Output the (X, Y) coordinate of the center of the cell containing the given text.  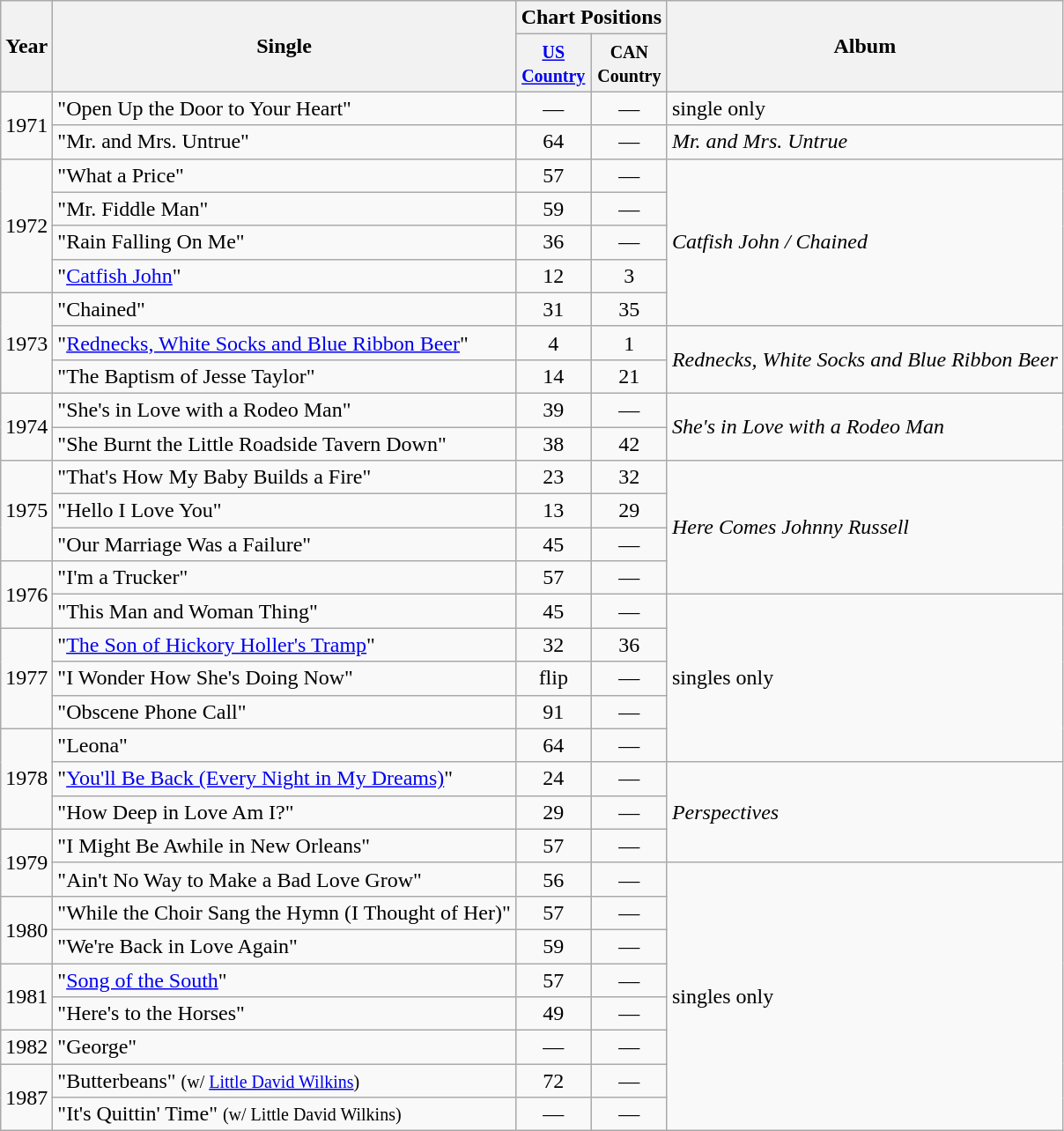
1973 (26, 343)
1976 (26, 595)
"That's How My Baby Builds a Fire" (284, 477)
"The Son of Hickory Holler's Tramp" (284, 645)
Single (284, 46)
1982 (26, 1047)
Year (26, 46)
single only (865, 108)
Catfish John / Chained (865, 242)
1972 (26, 225)
1977 (26, 678)
CAN Country (629, 63)
Chart Positions (591, 18)
"How Deep in Love Am I?" (284, 812)
"This Man and Woman Thing" (284, 611)
She's in Love with a Rodeo Man (865, 426)
1975 (26, 511)
US Country (553, 63)
38 (553, 443)
"The Baptism of Jesse Taylor" (284, 376)
72 (553, 1081)
23 (553, 477)
21 (629, 376)
56 (553, 879)
"Our Marriage Was a Failure" (284, 544)
24 (553, 779)
35 (629, 309)
"She Burnt the Little Roadside Tavern Down" (284, 443)
Album (865, 46)
"It's Quittin' Time" (w/ Little David Wilkins) (284, 1114)
"You'll Be Back (Every Night in My Dreams)" (284, 779)
1987 (26, 1098)
1974 (26, 426)
"What a Price" (284, 175)
91 (553, 712)
49 (553, 1014)
"I Wonder How She's Doing Now" (284, 678)
"Rain Falling On Me" (284, 242)
Mr. and Mrs. Untrue (865, 142)
"Mr. and Mrs. Untrue" (284, 142)
1971 (26, 125)
"Leona" (284, 745)
"Butterbeans" (w/ Little David Wilkins) (284, 1081)
39 (553, 410)
"Song of the South" (284, 980)
"George" (284, 1047)
"Rednecks, White Socks and Blue Ribbon Beer" (284, 343)
Rednecks, White Socks and Blue Ribbon Beer (865, 359)
flip (553, 678)
1978 (26, 779)
"While the Choir Sang the Hymn (I Thought of Her)" (284, 913)
"I'm a Trucker" (284, 578)
"I Might Be Awhile in New Orleans" (284, 846)
Perspectives (865, 812)
3 (629, 276)
"We're Back in Love Again" (284, 946)
1979 (26, 862)
1980 (26, 929)
1981 (26, 997)
31 (553, 309)
14 (553, 376)
"Mr. Fiddle Man" (284, 209)
"Ain't No Way to Make a Bad Love Grow" (284, 879)
Here Comes Johnny Russell (865, 528)
"Open Up the Door to Your Heart" (284, 108)
42 (629, 443)
"Hello I Love You" (284, 511)
"She's in Love with a Rodeo Man" (284, 410)
"Chained" (284, 309)
"Catfish John" (284, 276)
13 (553, 511)
"Obscene Phone Call" (284, 712)
1 (629, 343)
12 (553, 276)
4 (553, 343)
"Here's to the Horses" (284, 1014)
